Scan for the cell matching the given text and deliver its [X, Y] coordinate at center. 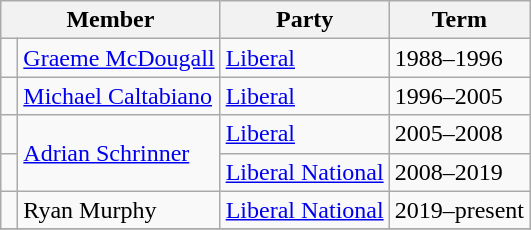
Member [110, 20]
2008–2019 [459, 172]
1988–1996 [459, 58]
Ryan Murphy [119, 210]
Graeme McDougall [119, 58]
Term [459, 20]
Party [304, 20]
1996–2005 [459, 96]
2005–2008 [459, 134]
2019–present [459, 210]
Michael Caltabiano [119, 96]
Adrian Schrinner [119, 153]
